Extract the [X, Y] coordinate from the center of the cell holding the provided text.  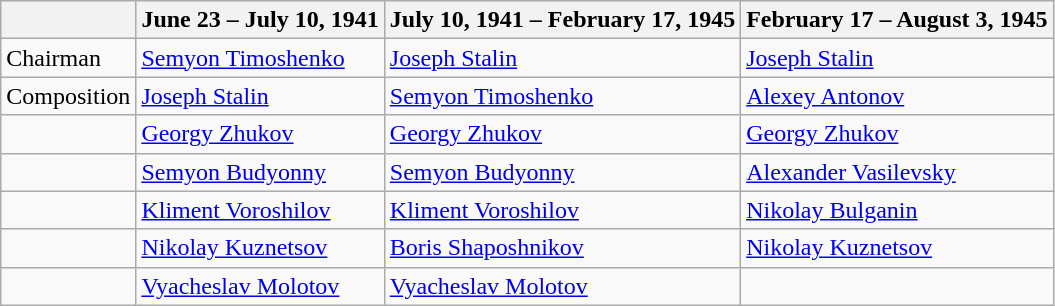
July 10, 1941 – February 17, 1945 [562, 20]
Composition [68, 96]
June 23 – July 10, 1941 [260, 20]
Alexey Antonov [897, 96]
Alexander Vasilevsky [897, 172]
Nikolay Bulganin [897, 210]
Chairman [68, 58]
February 17 – August 3, 1945 [897, 20]
Boris Shaposhnikov [562, 248]
